Scan for the cell matching the given text and deliver its (X, Y) coordinate at center. 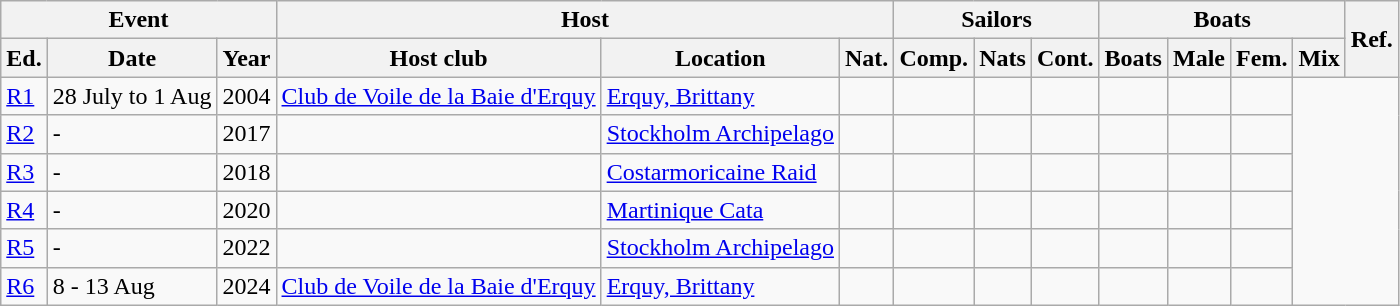
R2 (24, 134)
R3 (24, 172)
28 July to 1 Aug (132, 96)
Cont. (1065, 58)
Host (585, 20)
2020 (246, 210)
Location (720, 58)
Event (138, 20)
Male (1198, 58)
Fem. (1262, 58)
2017 (246, 134)
Ref. (1372, 39)
Martinique Cata (720, 210)
R1 (24, 96)
R6 (24, 286)
Year (246, 58)
Comp. (934, 58)
Costarmoricaine Raid (720, 172)
Date (132, 58)
Nat. (866, 58)
R4 (24, 210)
Sailors (996, 20)
Mix (1319, 58)
8 - 13 Aug (132, 286)
Nats (1003, 58)
2018 (246, 172)
2024 (246, 286)
Ed. (24, 58)
R5 (24, 248)
2004 (246, 96)
2022 (246, 248)
Host club (438, 58)
